For the text-containing cell, return its midpoint in (x, y) coordinate format. 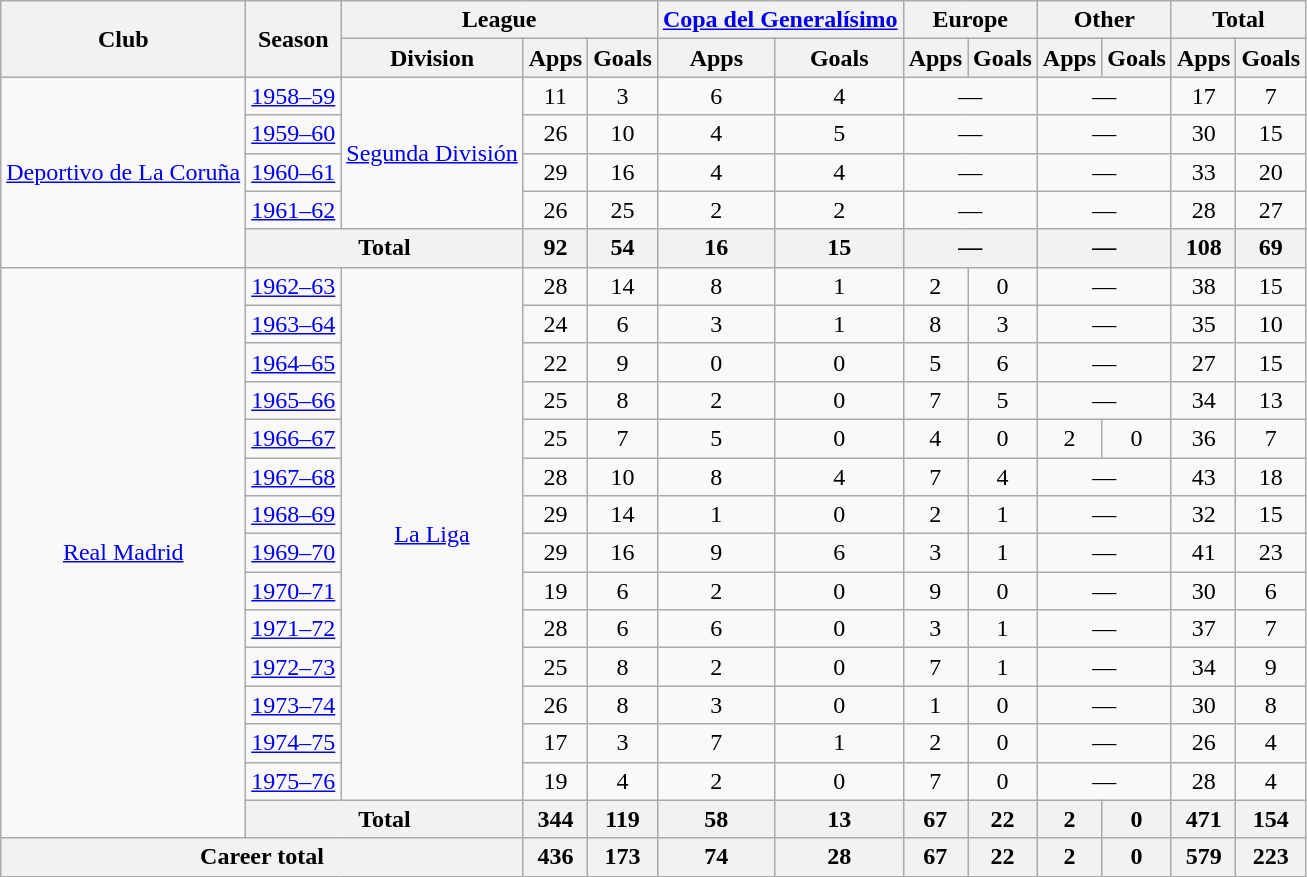
1964–65 (294, 362)
58 (716, 819)
1958–59 (294, 96)
1969–70 (294, 553)
Real Madrid (124, 552)
Deportivo de La Coruña (124, 172)
1960–61 (294, 172)
1963–64 (294, 324)
League (500, 20)
Season (294, 39)
Segunda División (432, 153)
Division (432, 58)
Club (124, 39)
41 (1203, 553)
1967–68 (294, 477)
24 (555, 324)
1975–76 (294, 781)
Other (1104, 20)
37 (1203, 629)
119 (623, 819)
92 (555, 248)
1971–72 (294, 629)
1974–75 (294, 743)
33 (1203, 172)
23 (1271, 553)
18 (1271, 477)
Career total (262, 857)
69 (1271, 248)
43 (1203, 477)
11 (555, 96)
35 (1203, 324)
54 (623, 248)
20 (1271, 172)
74 (716, 857)
Europe (970, 20)
32 (1203, 515)
344 (555, 819)
173 (623, 857)
1972–73 (294, 667)
436 (555, 857)
1961–62 (294, 210)
108 (1203, 248)
36 (1203, 438)
1966–67 (294, 438)
471 (1203, 819)
1962–63 (294, 286)
579 (1203, 857)
Copa del Generalísimo (780, 20)
154 (1271, 819)
1968–69 (294, 515)
1970–71 (294, 591)
38 (1203, 286)
1973–74 (294, 705)
1965–66 (294, 400)
1959–60 (294, 134)
223 (1271, 857)
La Liga (432, 534)
